Provide the (x, y) coordinate of the cell's center where the given text is located.  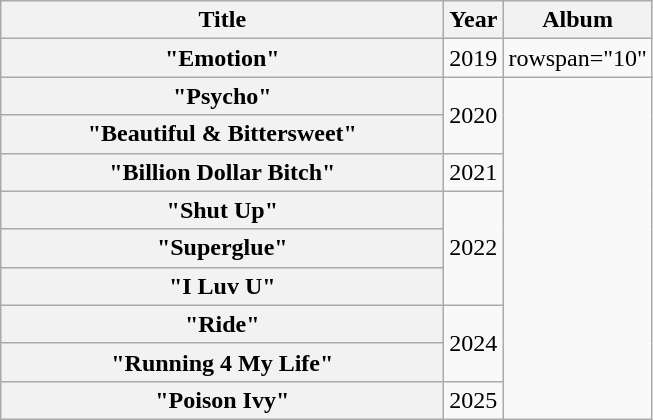
"Psycho" (222, 96)
rowspan="10" (578, 58)
"Emotion" (222, 58)
"Poison Ivy" (222, 400)
"Running 4 My Life" (222, 362)
2021 (474, 172)
"Superglue" (222, 248)
2022 (474, 248)
Year (474, 20)
2020 (474, 115)
"Shut Up" (222, 210)
2024 (474, 343)
"Ride" (222, 324)
2025 (474, 400)
2019 (474, 58)
"I Luv U" (222, 286)
"Billion Dollar Bitch" (222, 172)
Album (578, 20)
"Beautiful & Bittersweet" (222, 134)
Title (222, 20)
